Extract the (X, Y) coordinate from the center of the cell holding the provided text.  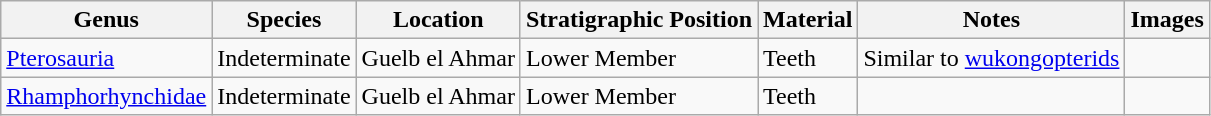
Notes (992, 20)
Location (438, 20)
Material (808, 20)
Images (1167, 20)
Species (284, 20)
Pterosauria (106, 58)
Similar to wukongopterids (992, 58)
Rhamphorhynchidae (106, 96)
Genus (106, 20)
Stratigraphic Position (638, 20)
